Search for the cell housing the specified text and yield its [X, Y] center coordinate. 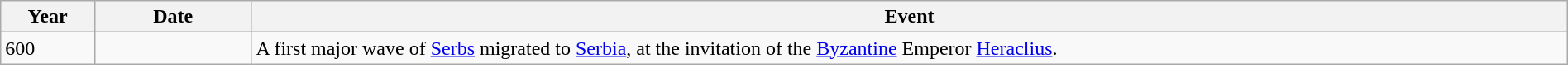
Year [48, 17]
A first major wave of Serbs migrated to Serbia, at the invitation of the Byzantine Emperor Heraclius. [910, 48]
Date [172, 17]
Event [910, 17]
600 [48, 48]
